Extract the (x, y) coordinate from the center of the cell holding the provided text.  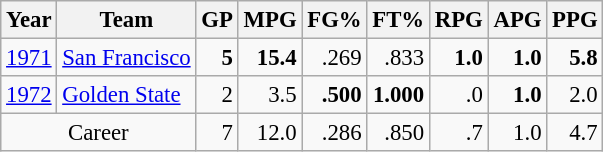
.850 (398, 133)
1971 (29, 58)
Year (29, 20)
15.4 (270, 58)
.269 (334, 58)
Career (98, 133)
PPG (575, 20)
.286 (334, 133)
APG (518, 20)
1.000 (398, 95)
.833 (398, 58)
.0 (458, 95)
FG% (334, 20)
.500 (334, 95)
.7 (458, 133)
2.0 (575, 95)
4.7 (575, 133)
San Francisco (126, 58)
Team (126, 20)
12.0 (270, 133)
5 (217, 58)
MPG (270, 20)
7 (217, 133)
Golden State (126, 95)
5.8 (575, 58)
GP (217, 20)
1972 (29, 95)
3.5 (270, 95)
RPG (458, 20)
2 (217, 95)
FT% (398, 20)
